Search for the cell housing the specified text and yield its [X, Y] center coordinate. 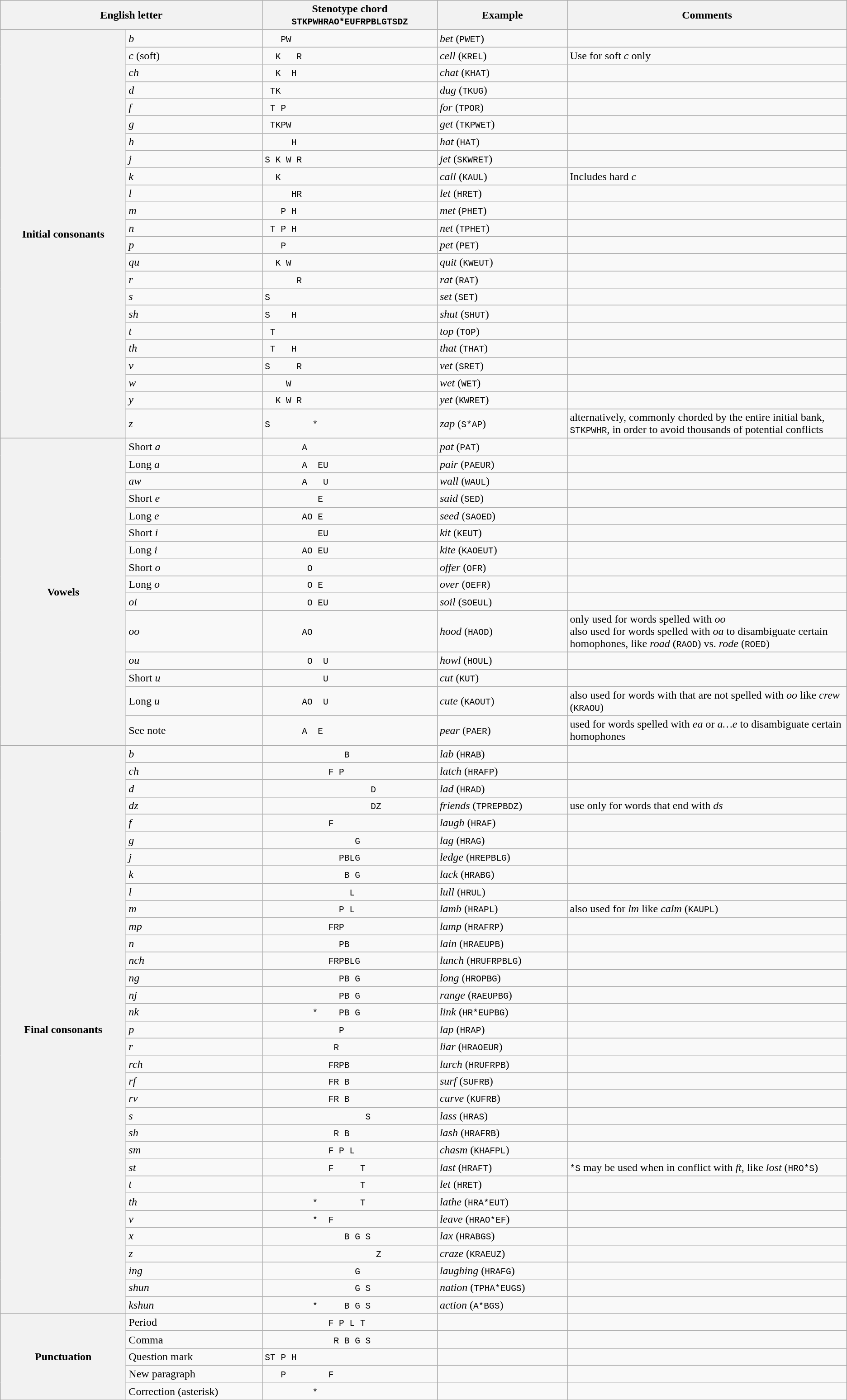
TK [350, 90]
lunch (HRUFRPBLG) [502, 961]
Long a [195, 464]
call (KAUL) [502, 176]
U [350, 678]
jet (SKWRET) [502, 159]
Use for soft c only [707, 56]
E [350, 498]
nj [195, 995]
F P L [350, 1150]
F P L T [350, 1322]
AO EU [350, 550]
oi [195, 602]
Long u [195, 701]
offer (OFR) [502, 567]
TKPW [350, 124]
lap (HRAP) [502, 1029]
shut (SHUT) [502, 314]
chat (KHAT) [502, 73]
ST P H [350, 1357]
K W [350, 262]
Initial consonants [63, 234]
cut (KUT) [502, 678]
cell (KREL) [502, 56]
O U [350, 661]
AO E [350, 515]
T H [350, 348]
B G S [350, 1236]
bet (PWET) [502, 38]
dug (TKUG) [502, 90]
S R [350, 366]
Punctuation [63, 1357]
Short e [195, 498]
ing [195, 1271]
y [195, 400]
A U [350, 481]
rch [195, 1064]
ng [195, 978]
PB [350, 943]
long (HROPBG) [502, 978]
FRPB [350, 1064]
Comma [195, 1339]
set (SET) [502, 297]
DZ [350, 805]
Long i [195, 550]
seed (SAOED) [502, 515]
lash (HRAFRB) [502, 1133]
net (TPHET) [502, 228]
yet (KWRET) [502, 400]
wall (WAUL) [502, 481]
B [350, 754]
lack (HRABG) [502, 875]
F T [350, 1167]
pair (PAEUR) [502, 464]
Example [502, 15]
ledge (HREPBLG) [502, 857]
oo [195, 631]
S H [350, 314]
range (RAEUPBG) [502, 995]
Short i [195, 533]
L [350, 892]
w [195, 383]
A E [350, 730]
Short u [195, 678]
howl (HOUL) [502, 661]
shun [195, 1288]
T P [350, 107]
laughing (HRAFG) [502, 1271]
* F [350, 1219]
S K W R [350, 159]
liar (HRAOEUR) [502, 1047]
PBLG [350, 857]
Vowels [63, 592]
kshun [195, 1305]
* [350, 1391]
G S [350, 1288]
get (TKPWET) [502, 124]
friends (TPREPBDZ) [502, 805]
K H [350, 73]
AO U [350, 701]
A [350, 447]
Question mark [195, 1357]
used for words spelled with ea or a…e to disambiguate certain homophones [707, 730]
lad (HRAD) [502, 788]
Z [350, 1253]
A EU [350, 464]
rat (RAT) [502, 280]
over (OEFR) [502, 585]
kite (KAOEUT) [502, 550]
F P [350, 771]
FRPBLG [350, 961]
craze (KRAEUZ) [502, 1253]
HR [350, 193]
that (THAT) [502, 348]
Short a [195, 447]
See note [195, 730]
st [195, 1167]
Long o [195, 585]
D [350, 788]
Comments [707, 15]
mp [195, 926]
only used for words spelled with ooalso used for words spelled with oa to disambiguate certain homophones, like road (RAOD) vs. rode (ROED) [707, 631]
soil (SOEUL) [502, 602]
K W R [350, 400]
pet (PET) [502, 245]
surf (SUFRB) [502, 1081]
zap (S*AP) [502, 424]
lamb (HRAPL) [502, 909]
P H [350, 210]
cute (KAOUT) [502, 701]
B G [350, 875]
kit (KEUT) [502, 533]
top (TOP) [502, 331]
Period [195, 1322]
P F [350, 1374]
lurch (HRUFRPB) [502, 1064]
chasm (KHAFPL) [502, 1150]
sm [195, 1150]
W [350, 383]
K R [350, 56]
* B G S [350, 1305]
c (soft) [195, 56]
pat (PAT) [502, 447]
lull (HRUL) [502, 892]
New paragraph [195, 1374]
T P H [350, 228]
F [350, 823]
rf [195, 1081]
met (PHET) [502, 210]
hood (HAOD) [502, 631]
curve (KUFRB) [502, 1098]
also used for lm like calm (KAUPL) [707, 909]
h [195, 142]
lass (HRAS) [502, 1115]
lab (HRAB) [502, 754]
aw [195, 481]
Short o [195, 567]
action (A*BGS) [502, 1305]
R B [350, 1133]
use only for words that end with ds [707, 805]
P L [350, 909]
latch (HRAFP) [502, 771]
* PB G [350, 1012]
H [350, 142]
last (HRAFT) [502, 1167]
EU [350, 533]
R B G S [350, 1339]
dz [195, 805]
quit (KWEUT) [502, 262]
leave (HRAO*EF) [502, 1219]
lathe (HRA*EUT) [502, 1202]
vet (SRET) [502, 366]
alternatively, commonly chorded by the entire initial bank, STKPWHR, in order to avoid thousands of potential conflicts [707, 424]
for (TPOR) [502, 107]
lamp (HRAFRP) [502, 926]
* T [350, 1202]
O E [350, 585]
FRP [350, 926]
ou [195, 661]
Long e [195, 515]
Correction (asterisk) [195, 1391]
x [195, 1236]
pear (PAER) [502, 730]
AO [350, 631]
PW [350, 38]
said (SED) [502, 498]
Final consonants [63, 1029]
also used for words with that are not spelled with oo like crew (KRAOU) [707, 701]
nk [195, 1012]
qu [195, 262]
*S may be used when in conflict with ft, like lost (HRO*S) [707, 1167]
O EU [350, 602]
wet (WET) [502, 383]
lag (HRAG) [502, 840]
laugh (HRAF) [502, 823]
Includes hard c [707, 176]
hat (HAT) [502, 142]
S * [350, 424]
O [350, 567]
K [350, 176]
nation (TPHA*EUGS) [502, 1288]
rv [195, 1098]
lain (HRAEUPB) [502, 943]
link (HR*EUPBG) [502, 1012]
nch [195, 961]
lax (HRABGS) [502, 1236]
Stenotype chordSTKPWHRAO*EUFRPBLGTSDZ [350, 15]
English letter [131, 15]
